Scan for the cell matching the given text and deliver its [x, y] coordinate at center. 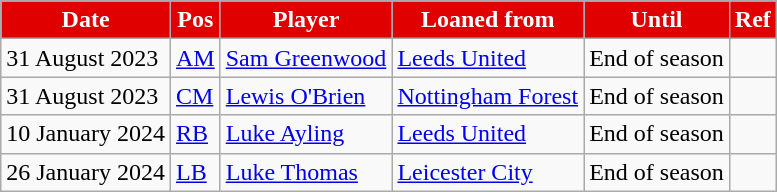
Date [86, 20]
26 January 2024 [86, 172]
Sam Greenwood [306, 58]
Pos [195, 20]
Luke Thomas [306, 172]
LB [195, 172]
Until [657, 20]
Player [306, 20]
Ref [752, 20]
AM [195, 58]
CM [195, 96]
Luke Ayling [306, 134]
Leicester City [488, 172]
Lewis O'Brien [306, 96]
10 January 2024 [86, 134]
Loaned from [488, 20]
RB [195, 134]
Nottingham Forest [488, 96]
